Search for the cell housing the specified text and yield its (X, Y) center coordinate. 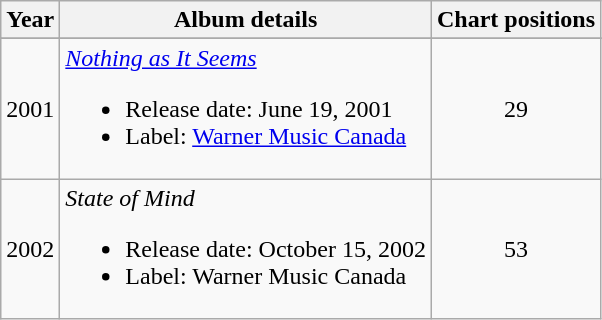
Nothing as It SeemsRelease date: June 19, 2001Label: Warner Music Canada (246, 109)
Year (30, 20)
29 (516, 109)
Album details (246, 20)
53 (516, 249)
2001 (30, 109)
2002 (30, 249)
Chart positions (516, 20)
State of MindRelease date: October 15, 2002Label: Warner Music Canada (246, 249)
